Locate the cell with the specified text and output its [x, y] center coordinate. 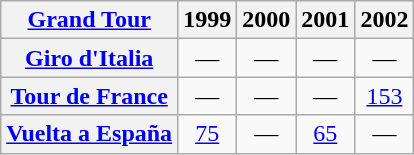
153 [384, 96]
2002 [384, 20]
2000 [266, 20]
1999 [208, 20]
2001 [326, 20]
Giro d'Italia [90, 58]
Vuelta a España [90, 134]
Grand Tour [90, 20]
Tour de France [90, 96]
75 [208, 134]
65 [326, 134]
